Output the [x, y] coordinate of the center of the cell containing the given text.  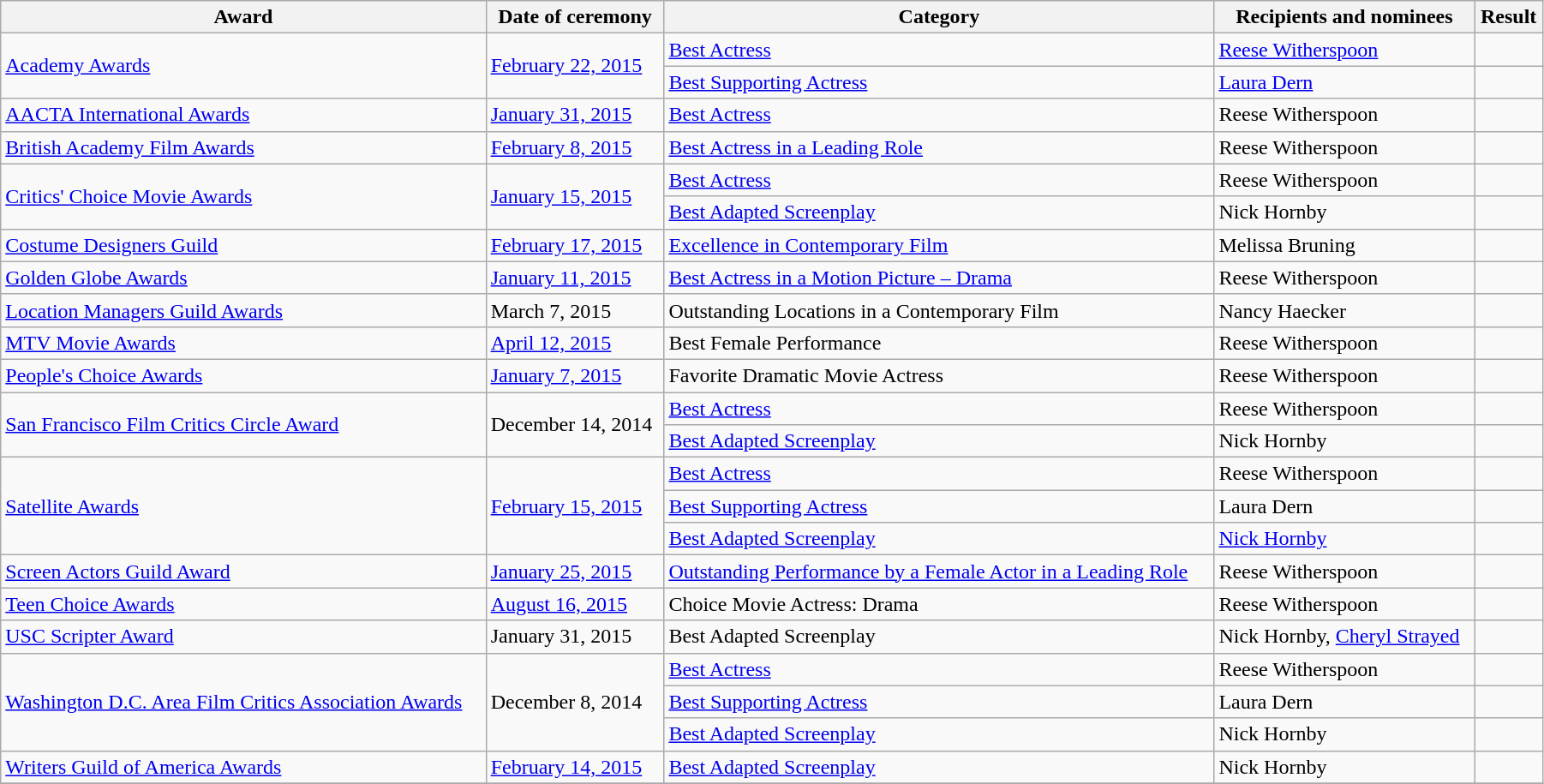
Washington D.C. Area Film Critics Association Awards [243, 702]
Golden Globe Awards [243, 278]
Best Actress in a Motion Picture – Drama [939, 278]
Melissa Bruning [1344, 245]
British Academy Film Awards [243, 147]
Writers Guild of America Awards [243, 767]
January 25, 2015 [575, 572]
August 16, 2015 [575, 604]
Critics' Choice Movie Awards [243, 196]
Nick Hornby, Cheryl Strayed [1344, 637]
February 15, 2015 [575, 506]
Location Managers Guild Awards [243, 310]
Result [1509, 17]
USC Scripter Award [243, 637]
Costume Designers Guild [243, 245]
February 14, 2015 [575, 767]
Best Female Performance [939, 343]
MTV Movie Awards [243, 343]
Choice Movie Actress: Drama [939, 604]
AACTA International Awards [243, 115]
Screen Actors Guild Award [243, 572]
December 14, 2014 [575, 425]
March 7, 2015 [575, 310]
Satellite Awards [243, 506]
January 7, 2015 [575, 375]
People's Choice Awards [243, 375]
Outstanding Locations in a Contemporary Film [939, 310]
Favorite Dramatic Movie Actress [939, 375]
Nancy Haecker [1344, 310]
Recipients and nominees [1344, 17]
January 15, 2015 [575, 196]
February 22, 2015 [575, 66]
Award [243, 17]
February 17, 2015 [575, 245]
December 8, 2014 [575, 702]
Outstanding Performance by a Female Actor in a Leading Role [939, 572]
Academy Awards [243, 66]
Teen Choice Awards [243, 604]
San Francisco Film Critics Circle Award [243, 425]
April 12, 2015 [575, 343]
Category [939, 17]
January 11, 2015 [575, 278]
Date of ceremony [575, 17]
Excellence in Contemporary Film [939, 245]
Best Actress in a Leading Role [939, 147]
February 8, 2015 [575, 147]
